Provide the (x, y) coordinate of the cell's center where the given text is located.  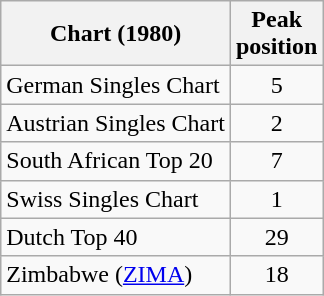
Swiss Singles Chart (116, 199)
18 (276, 275)
South African Top 20 (116, 161)
Chart (1980) (116, 34)
Austrian Singles Chart (116, 123)
5 (276, 85)
1 (276, 199)
Peakposition (276, 34)
Dutch Top 40 (116, 237)
German Singles Chart (116, 85)
29 (276, 237)
7 (276, 161)
2 (276, 123)
Zimbabwe (ZIMA) (116, 275)
